Detect which cell encompasses the target text, then output its [x, y] center coordinate. 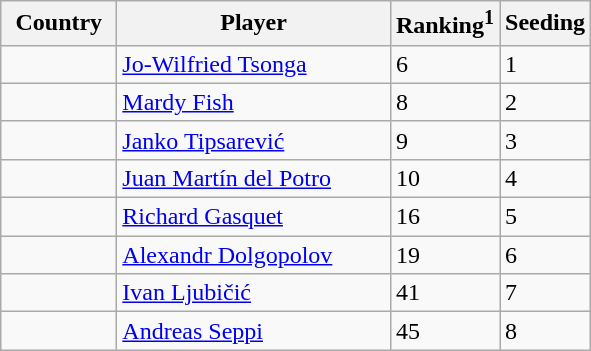
Player [254, 24]
Jo-Wilfried Tsonga [254, 64]
Ranking1 [444, 24]
2 [546, 102]
Juan Martín del Potro [254, 178]
Janko Tipsarević [254, 140]
Country [59, 24]
Andreas Seppi [254, 331]
Alexandr Dolgopolov [254, 255]
41 [444, 293]
45 [444, 331]
5 [546, 217]
10 [444, 178]
9 [444, 140]
19 [444, 255]
Mardy Fish [254, 102]
Seeding [546, 24]
3 [546, 140]
4 [546, 178]
16 [444, 217]
7 [546, 293]
Ivan Ljubičić [254, 293]
Richard Gasquet [254, 217]
1 [546, 64]
